Extract the [x, y] coordinate from the center of the cell holding the provided text.  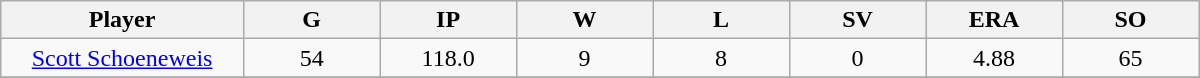
SV [857, 20]
G [311, 20]
54 [311, 58]
Player [122, 20]
4.88 [994, 58]
L [721, 20]
Scott Schoeneweis [122, 58]
118.0 [448, 58]
9 [584, 58]
65 [1130, 58]
0 [857, 58]
ERA [994, 20]
8 [721, 58]
SO [1130, 20]
IP [448, 20]
W [584, 20]
